Determine the [x, y] coordinate at the center of the cell enclosing the given text.  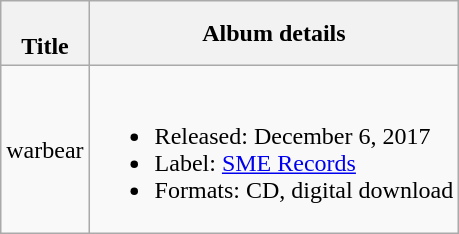
Released: December 6, 2017Label: SME RecordsFormats: CD, digital download [274, 150]
Album details [274, 34]
warbear [45, 150]
Title [45, 34]
